Extract the (X, Y) coordinate from the center of the cell holding the provided text.  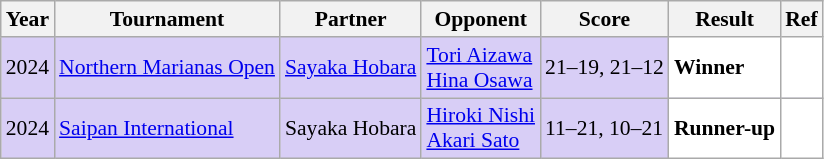
Opponent (480, 19)
Saipan International (167, 128)
Tori Aizawa Hina Osawa (480, 68)
Hiroki Nishi Akari Sato (480, 128)
21–19, 21–12 (604, 68)
Year (28, 19)
Runner-up (724, 128)
Score (604, 19)
Tournament (167, 19)
Partner (350, 19)
Result (724, 19)
11–21, 10–21 (604, 128)
Ref (801, 19)
Northern Marianas Open (167, 68)
Winner (724, 68)
